Pinpoint the cell where the given text exists, returning its [X, Y] midpoint coordinate. 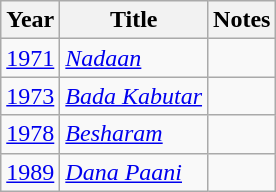
Dana Paani [134, 172]
Title [134, 20]
Year [30, 20]
Notes [242, 20]
Bada Kabutar [134, 96]
1973 [30, 96]
1971 [30, 58]
1989 [30, 172]
Nadaan [134, 58]
1978 [30, 134]
Besharam [134, 134]
